Pinpoint the cell where the given text exists, returning its (x, y) midpoint coordinate. 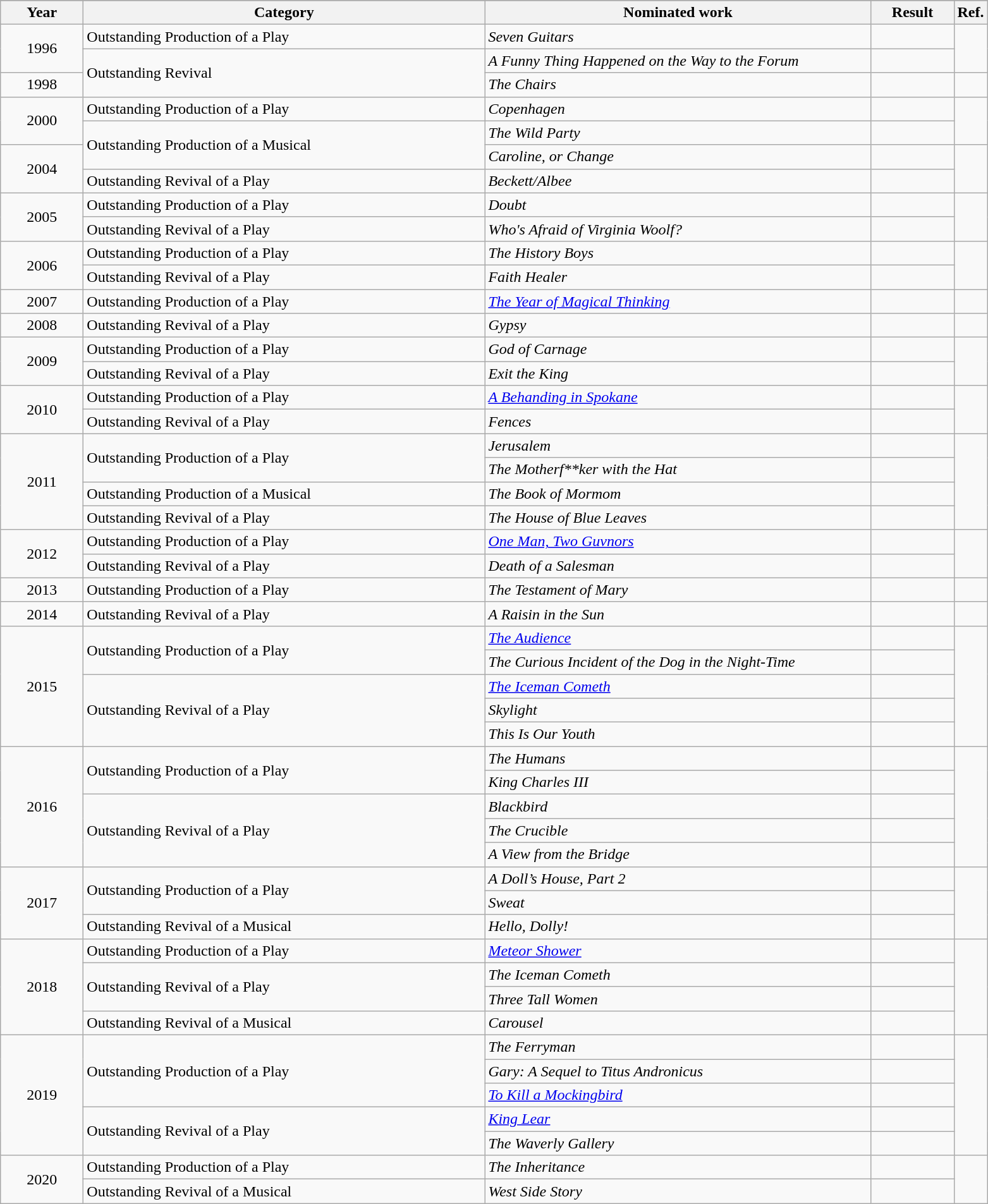
Meteor Shower (678, 951)
2019 (42, 1095)
2020 (42, 1179)
A View from the Bridge (678, 854)
West Side Story (678, 1191)
2011 (42, 482)
The Chairs (678, 85)
Hello, Dolly! (678, 927)
The Wild Party (678, 133)
2010 (42, 410)
The Crucible (678, 830)
Fences (678, 422)
Blackbird (678, 806)
Year (42, 13)
This Is Our Youth (678, 734)
2008 (42, 325)
Carousel (678, 1023)
A Behanding in Spokane (678, 398)
The Year of Magical Thinking (678, 301)
2009 (42, 362)
Doubt (678, 205)
The Book of Mormom (678, 494)
Ref. (971, 13)
2014 (42, 614)
The Audience (678, 638)
2017 (42, 903)
2005 (42, 217)
Exit the King (678, 374)
Beckett/Albee (678, 181)
King Charles III (678, 782)
Outstanding Revival (284, 73)
Seven Guitars (678, 37)
God of Carnage (678, 350)
Skylight (678, 710)
1996 (42, 49)
The Waverly Gallery (678, 1143)
The House of Blue Leaves (678, 518)
Gypsy (678, 325)
Sweat (678, 903)
To Kill a Mockingbird (678, 1095)
Result (913, 13)
The Inheritance (678, 1167)
Three Tall Women (678, 999)
1998 (42, 85)
2007 (42, 301)
Death of a Salesman (678, 566)
The Curious Incident of the Dog in the Night-Time (678, 662)
2004 (42, 169)
Jerusalem (678, 446)
2000 (42, 121)
Nominated work (678, 13)
The Ferryman (678, 1047)
King Lear (678, 1119)
One Man, Two Guvnors (678, 542)
A Funny Thing Happened on the Way to the Forum (678, 61)
The History Boys (678, 253)
2012 (42, 554)
2015 (42, 686)
The Humans (678, 758)
A Doll’s House, Part 2 (678, 879)
2016 (42, 806)
Copenhagen (678, 109)
Faith Healer (678, 277)
Caroline, or Change (678, 157)
Who's Afraid of Virginia Woolf? (678, 229)
The Motherf**ker with the Hat (678, 470)
2013 (42, 590)
A Raisin in the Sun (678, 614)
2006 (42, 265)
Category (284, 13)
2018 (42, 987)
The Testament of Mary (678, 590)
Gary: A Sequel to Titus Andronicus (678, 1071)
